Scan for the cell matching the given text and deliver its [x, y] coordinate at center. 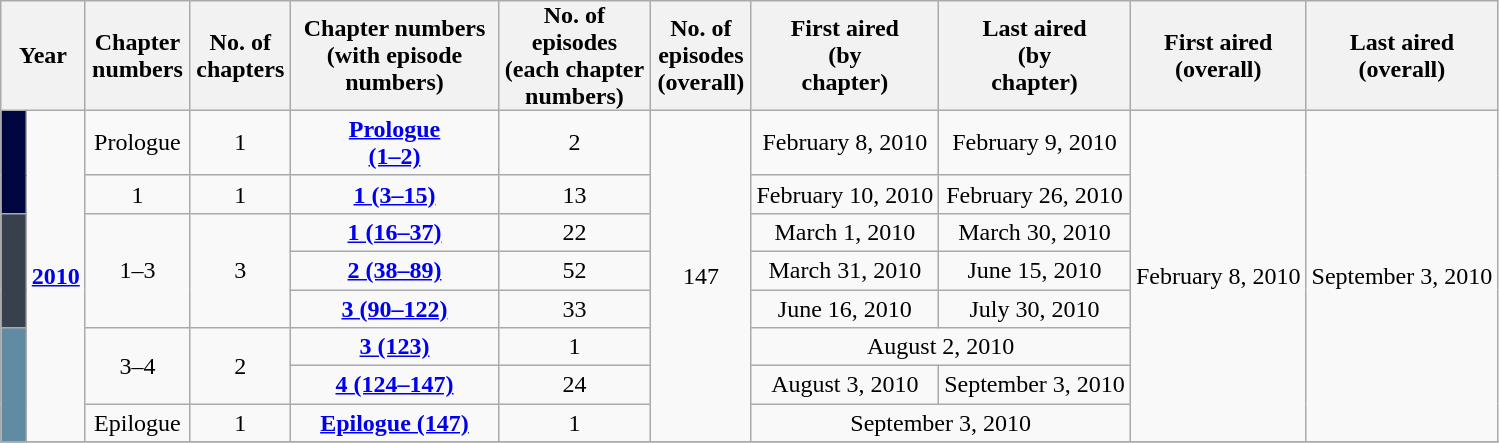
August 2, 2010 [940, 347]
February 10, 2010 [845, 194]
4 (124–147) [394, 385]
August 3, 2010 [845, 385]
No. of episodes (each chapternumbers) [574, 56]
Chapternumbers [137, 56]
February 9, 2010 [1035, 142]
24 [574, 385]
1–3 [137, 270]
Last aired(overall) [1402, 56]
3 (90–122) [394, 309]
22 [574, 232]
No. ofchapters [240, 56]
March 31, 2010 [845, 270]
March 1, 2010 [845, 232]
March 30, 2010 [1035, 232]
3 [240, 270]
3 (123) [394, 347]
2 (38–89) [394, 270]
First aired(bychapter) [845, 56]
1 (3–15) [394, 194]
1 (16–37) [394, 232]
Prologue [137, 142]
Epilogue [137, 423]
Year [44, 56]
First aired(overall) [1218, 56]
3–4 [137, 366]
Chapter numbers (with episodenumbers) [394, 56]
147 [701, 276]
Prologue (1–2) [394, 142]
33 [574, 309]
13 [574, 194]
Epilogue (147) [394, 423]
June 16, 2010 [845, 309]
July 30, 2010 [1035, 309]
June 15, 2010 [1035, 270]
2010 [56, 276]
February 26, 2010 [1035, 194]
52 [574, 270]
No. of episodes (overall) [701, 56]
Last aired(bychapter) [1035, 56]
